Return (x, y) of the center of cell containing provided text 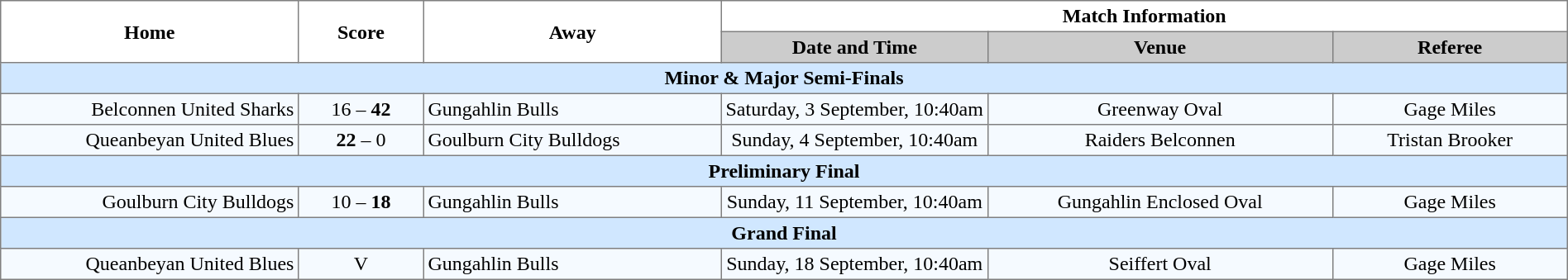
10 – 18 (361, 202)
Date and Time (854, 47)
22 – 0 (361, 140)
Referee (1450, 47)
Score (361, 31)
Raiders Belconnen (1159, 140)
Tristan Brooker (1450, 140)
Seiffert Oval (1159, 264)
Minor & Major Semi-Finals (784, 78)
Belconnen United Sharks (150, 109)
Gungahlin Enclosed Oval (1159, 202)
Sunday, 4 September, 10:40am (854, 140)
Home (150, 31)
Sunday, 18 September, 10:40am (854, 264)
Preliminary Final (784, 171)
Sunday, 11 September, 10:40am (854, 202)
Grand Final (784, 233)
Greenway Oval (1159, 109)
Away (572, 31)
Venue (1159, 47)
V (361, 264)
Match Information (1145, 17)
16 – 42 (361, 109)
Saturday, 3 September, 10:40am (854, 109)
